Capture the cell that displays the provided text and extract its [x, y] central coordinate. 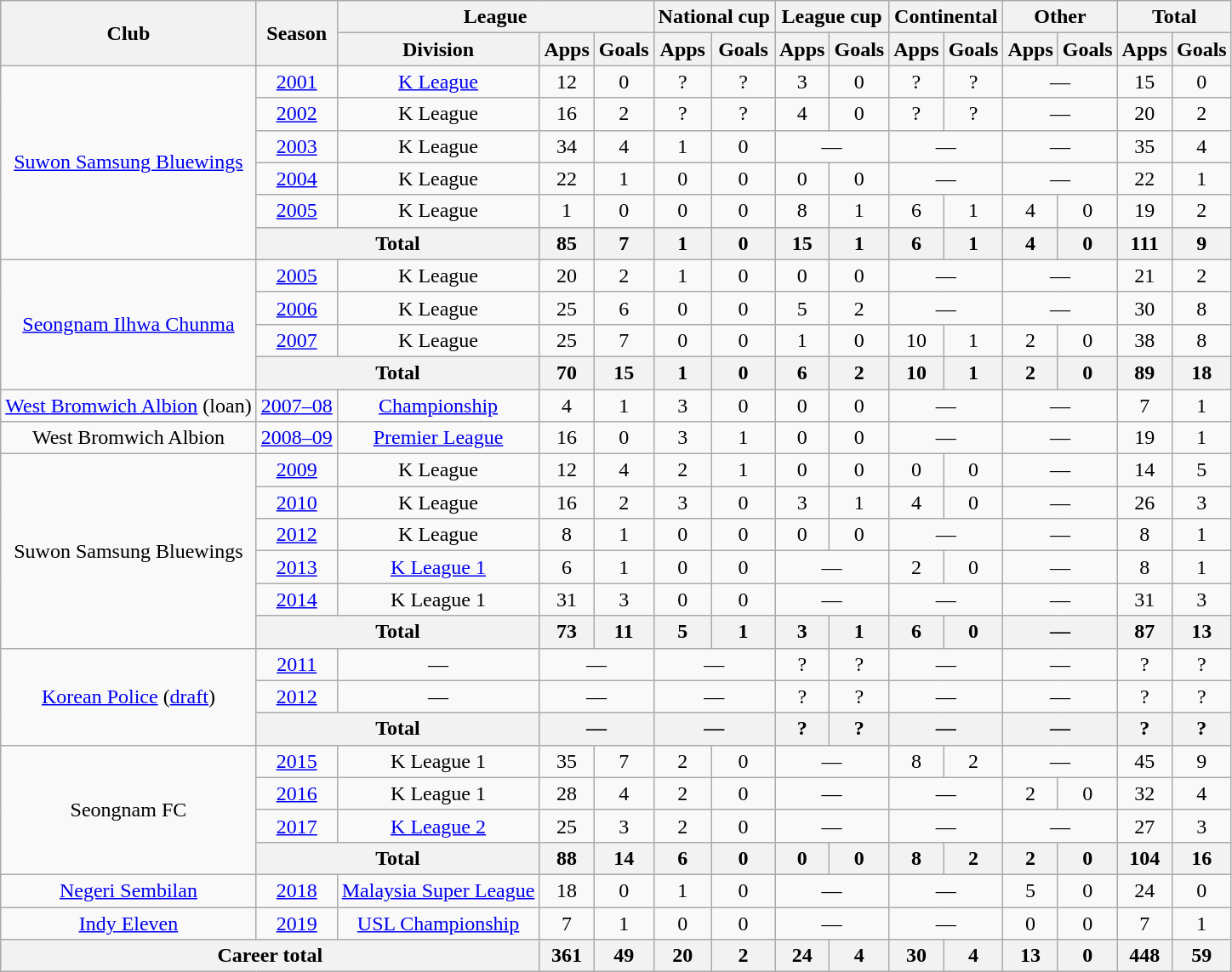
West Bromwich Albion (loan) [128, 406]
28 [567, 793]
448 [1144, 956]
2009 [296, 470]
2006 [296, 308]
32 [1144, 793]
Malaysia Super League [438, 890]
111 [1144, 243]
2007 [296, 340]
2003 [296, 146]
Seongnam FC [128, 810]
49 [624, 956]
Season [296, 33]
2017 [296, 826]
Negeri Sembilan [128, 890]
Indy Eleven [128, 923]
2010 [296, 503]
104 [1144, 858]
27 [1144, 826]
West Bromwich Albion [128, 438]
2018 [296, 890]
2016 [296, 793]
2019 [296, 923]
38 [1144, 340]
Other [1060, 17]
Career total [271, 956]
2011 [296, 664]
34 [567, 146]
2007–08 [296, 406]
Korean Police (draft) [128, 696]
361 [567, 956]
87 [1144, 632]
2008–09 [296, 438]
Continental [946, 17]
Division [438, 49]
K League 2 [438, 826]
59 [1201, 956]
Championship [438, 406]
85 [567, 243]
70 [567, 372]
26 [1144, 503]
21 [1144, 276]
88 [567, 858]
USL Championship [438, 923]
2013 [296, 567]
League cup [831, 17]
League [495, 17]
89 [1144, 372]
2004 [296, 179]
National cup [714, 17]
11 [624, 632]
Club [128, 33]
2014 [296, 600]
73 [567, 632]
2001 [296, 82]
Seongnam Ilhwa Chunma [128, 324]
2002 [296, 114]
45 [1144, 761]
Premier League [438, 438]
2015 [296, 761]
